Locate the cell with the specified text and output its [X, Y] center coordinate. 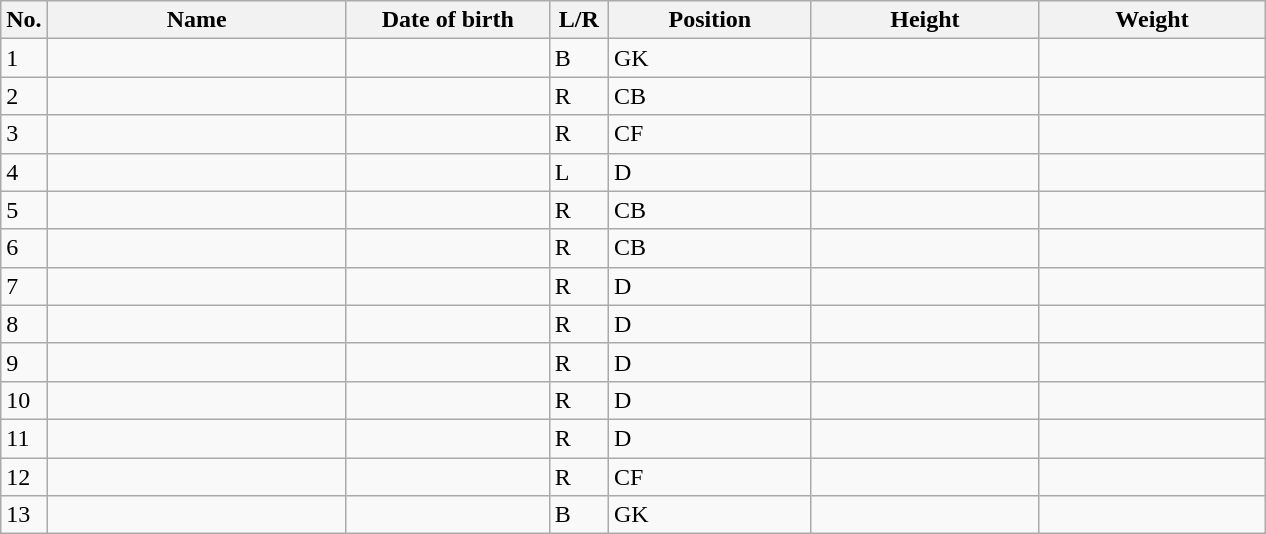
L/R [578, 20]
Date of birth [448, 20]
6 [24, 248]
9 [24, 362]
7 [24, 286]
4 [24, 172]
10 [24, 400]
L [578, 172]
8 [24, 324]
2 [24, 96]
Position [710, 20]
1 [24, 58]
12 [24, 477]
13 [24, 515]
Name [196, 20]
3 [24, 134]
5 [24, 210]
Height [924, 20]
Weight [1152, 20]
No. [24, 20]
11 [24, 438]
